Find where the given text appears and provide that cell's center as [X, Y] coordinate. 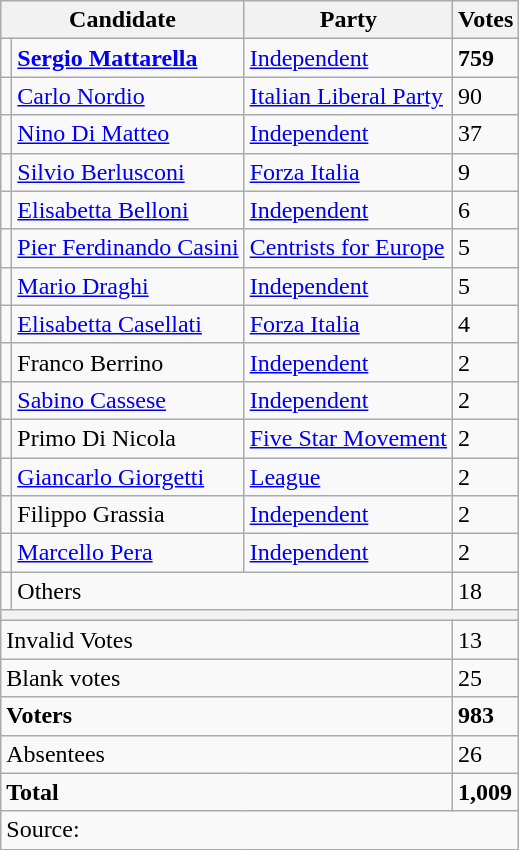
Giancarlo Giorgetti [128, 477]
6 [486, 210]
1,009 [486, 792]
Primo Di Nicola [128, 438]
983 [486, 716]
Invalid Votes [227, 640]
90 [486, 96]
Pier Ferdinando Casini [128, 248]
Marcello Pera [128, 553]
37 [486, 134]
25 [486, 678]
26 [486, 754]
Candidate [122, 20]
Five Star Movement [348, 438]
Elisabetta Belloni [128, 210]
Source: [260, 830]
Italian Liberal Party [348, 96]
Elisabetta Casellati [128, 324]
9 [486, 172]
Party [348, 20]
Voters [227, 716]
Absentees [227, 754]
Filippo Grassia [128, 515]
Silvio Berlusconi [128, 172]
Total [227, 792]
18 [486, 591]
Sergio Mattarella [128, 58]
4 [486, 324]
Mario Draghi [128, 286]
Franco Berrino [128, 362]
Blank votes [227, 678]
Sabino Cassese [128, 400]
Others [232, 591]
Nino Di Matteo [128, 134]
759 [486, 58]
Votes [486, 20]
Centrists for Europe [348, 248]
13 [486, 640]
Carlo Nordio [128, 96]
League [348, 477]
